From the cell containing the given text, extract its center point as [x, y] coordinate. 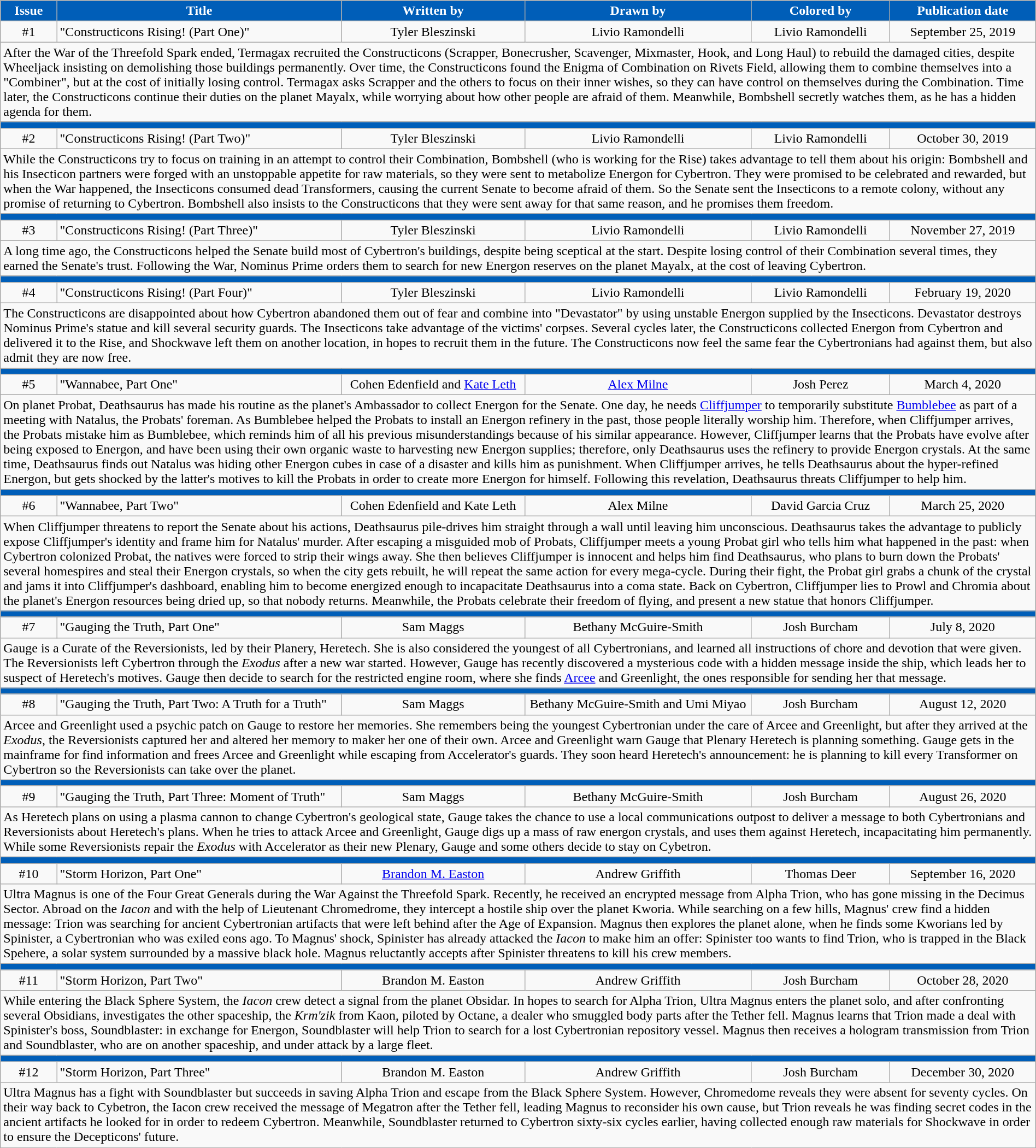
#5 [28, 385]
Drawn by [638, 11]
"Constructicons Rising! (Part Two)" [199, 138]
#10 [28, 874]
"Wannabee, Part One" [199, 385]
"Constructicons Rising! (Part One)" [199, 32]
Colored by [821, 11]
Publication date [963, 11]
Written by [433, 11]
"Wannabee, Part Two" [199, 506]
Josh Perez [821, 385]
November 27, 2019 [963, 230]
#7 [28, 627]
David Garcia Cruz [821, 506]
#6 [28, 506]
December 30, 2020 [963, 1072]
October 28, 2020 [963, 980]
"Storm Horizon, Part Two" [199, 980]
#9 [28, 796]
July 8, 2020 [963, 627]
October 30, 2019 [963, 138]
August 12, 2020 [963, 704]
"Gauging the Truth, Part One" [199, 627]
#11 [28, 980]
"Constructicons Rising! (Part Four)" [199, 292]
Bethany McGuire-Smith and Umi Miyao [638, 704]
Title [199, 11]
September 25, 2019 [963, 32]
March 4, 2020 [963, 385]
Thomas Deer [821, 874]
"Constructicons Rising! (Part Three)" [199, 230]
September 16, 2020 [963, 874]
"Storm Horizon, Part One" [199, 874]
#2 [28, 138]
Issue [28, 11]
February 19, 2020 [963, 292]
"Gauging the Truth, Part Two: A Truth for a Truth" [199, 704]
March 25, 2020 [963, 506]
#1 [28, 32]
"Gauging the Truth, Part Three: Moment of Truth" [199, 796]
#3 [28, 230]
August 26, 2020 [963, 796]
#12 [28, 1072]
"Storm Horizon, Part Three" [199, 1072]
#8 [28, 704]
#4 [28, 292]
